Search for the cell housing the specified text and yield its [x, y] center coordinate. 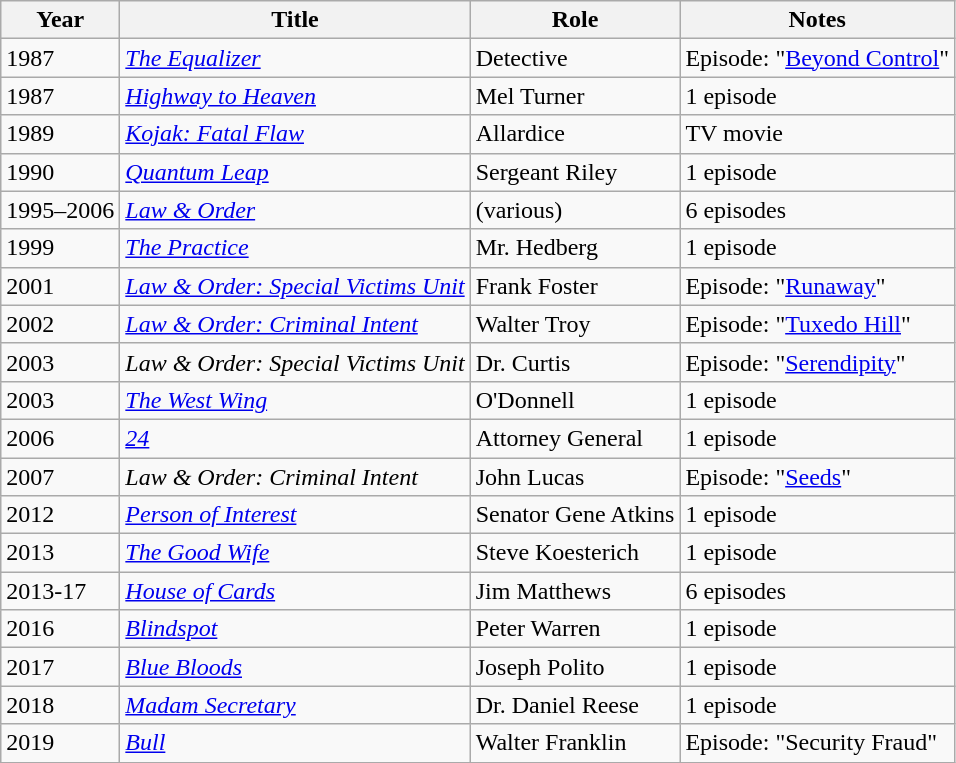
Person of Interest [295, 515]
Mr. Hedberg [575, 248]
Jim Matthews [575, 591]
Madam Secretary [295, 705]
Steve Koesterich [575, 553]
Episode: "Seeds" [818, 477]
Dr. Curtis [575, 362]
Episode: "Serendipity" [818, 362]
House of Cards [295, 591]
Episode: "Beyond Control" [818, 58]
TV movie [818, 134]
Peter Warren [575, 629]
The Good Wife [295, 553]
Kojak: Fatal Flaw [295, 134]
Episode: "Tuxedo Hill" [818, 324]
2007 [60, 477]
Episode: "Security Fraud" [818, 743]
Attorney General [575, 438]
1990 [60, 172]
The Equalizer [295, 58]
Title [295, 20]
Law & Order [295, 210]
Walter Franklin [575, 743]
Sergeant Riley [575, 172]
O'Donnell [575, 400]
Walter Troy [575, 324]
Quantum Leap [295, 172]
1995–2006 [60, 210]
Joseph Polito [575, 667]
2017 [60, 667]
(various) [575, 210]
Frank Foster [575, 286]
2013-17 [60, 591]
Highway to Heaven [295, 96]
The West Wing [295, 400]
2016 [60, 629]
Year [60, 20]
1999 [60, 248]
The Practice [295, 248]
Blindspot [295, 629]
1989 [60, 134]
Dr. Daniel Reese [575, 705]
2013 [60, 553]
Bull [295, 743]
John Lucas [575, 477]
Detective [575, 58]
2019 [60, 743]
Role [575, 20]
2006 [60, 438]
Blue Bloods [295, 667]
Allardice [575, 134]
Notes [818, 20]
2002 [60, 324]
Episode: "Runaway" [818, 286]
2018 [60, 705]
Senator Gene Atkins [575, 515]
Mel Turner [575, 96]
2012 [60, 515]
2001 [60, 286]
24 [295, 438]
